Provide the (X, Y) coordinate of the cell's center where the given text is located.  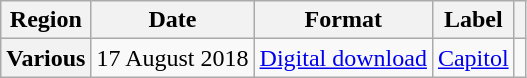
Digital download (343, 58)
Region (46, 20)
17 August 2018 (172, 58)
Label (473, 20)
Capitol (473, 58)
Date (172, 20)
Various (46, 58)
Format (343, 20)
